Locate the cell with the specified text and output its (X, Y) center coordinate. 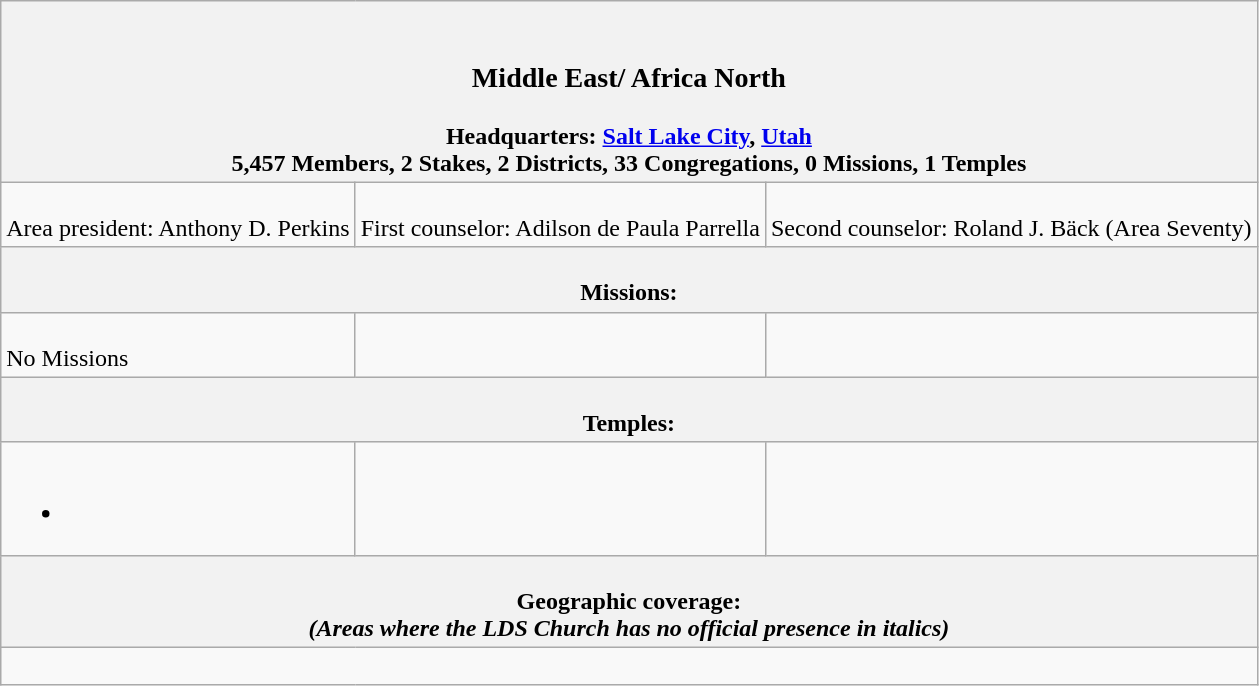
Middle East/ Africa NorthHeadquarters: Salt Lake City, Utah5,457 Members, 2 Stakes, 2 Districts, 33 Congregations, 0 Missions, 1 Temples (629, 92)
Missions: (629, 280)
Second counselor: Roland J. Bäck (Area Seventy) (1011, 214)
Temples: (629, 410)
Area president: Anthony D. Perkins (178, 214)
No Missions (178, 344)
Geographic coverage:(Areas where the LDS Church has no official presence in italics) (629, 601)
First counselor: Adilson de Paula Parrella (560, 214)
